Capture the cell that displays the provided text and extract its [X, Y] central coordinate. 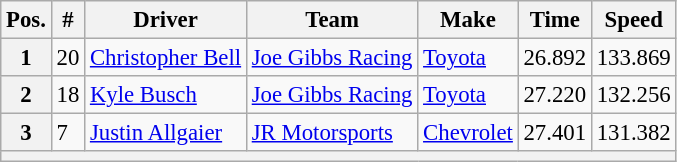
# [68, 20]
7 [68, 133]
Chevrolet [468, 133]
133.869 [634, 58]
20 [68, 58]
Speed [634, 20]
Kyle Busch [166, 95]
1 [26, 58]
2 [26, 95]
3 [26, 133]
132.256 [634, 95]
Christopher Bell [166, 58]
Time [554, 20]
Driver [166, 20]
Justin Allgaier [166, 133]
27.220 [554, 95]
18 [68, 95]
Make [468, 20]
131.382 [634, 133]
JR Motorsports [332, 133]
Pos. [26, 20]
27.401 [554, 133]
26.892 [554, 58]
Team [332, 20]
